Identify which cell holds the provided text, then report its (x, y) central coordinate. 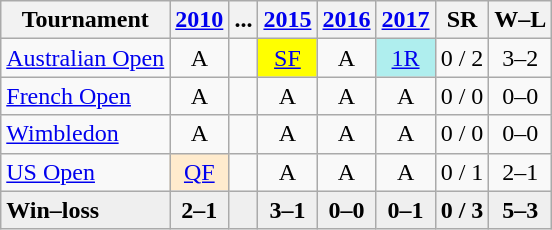
Australian Open (86, 58)
2015 (288, 20)
Tournament (86, 20)
2017 (406, 20)
0 / 2 (462, 58)
3–1 (288, 210)
0 / 3 (462, 210)
Wimbledon (86, 134)
W–L (520, 20)
SF (288, 58)
2010 (200, 20)
3–2 (520, 58)
French Open (86, 96)
US Open (86, 172)
... (244, 20)
0 / 1 (462, 172)
2016 (346, 20)
Win–loss (86, 210)
0–1 (406, 210)
1R (406, 58)
SR (462, 20)
QF (200, 172)
5–3 (520, 210)
